Determine the [x, y] coordinate at the center of the cell enclosing the given text.  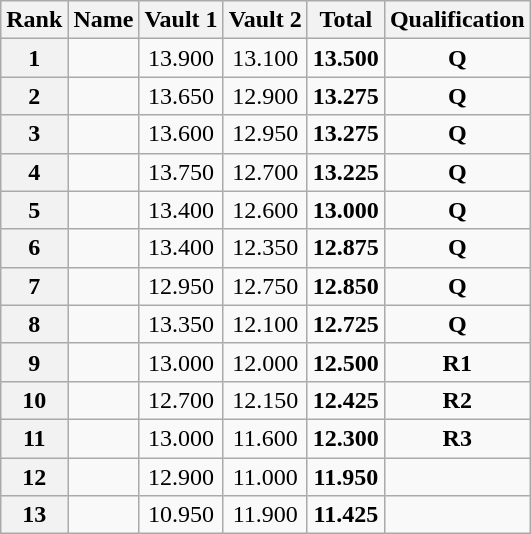
13 [34, 515]
12.875 [346, 248]
3 [34, 134]
R3 [457, 438]
12.000 [265, 362]
13.750 [181, 172]
13.500 [346, 58]
12.350 [265, 248]
7 [34, 286]
13.900 [181, 58]
1 [34, 58]
Vault 1 [181, 20]
13.225 [346, 172]
4 [34, 172]
11.950 [346, 477]
13.100 [265, 58]
R2 [457, 400]
6 [34, 248]
12.425 [346, 400]
Qualification [457, 20]
12.500 [346, 362]
11 [34, 438]
12.850 [346, 286]
13.600 [181, 134]
Total [346, 20]
12.300 [346, 438]
8 [34, 324]
10.950 [181, 515]
Name [104, 20]
2 [34, 96]
11.600 [265, 438]
12 [34, 477]
13.350 [181, 324]
12.150 [265, 400]
11.900 [265, 515]
12.750 [265, 286]
5 [34, 210]
12.100 [265, 324]
Vault 2 [265, 20]
11.000 [265, 477]
10 [34, 400]
Rank [34, 20]
R1 [457, 362]
12.600 [265, 210]
9 [34, 362]
11.425 [346, 515]
12.725 [346, 324]
13.650 [181, 96]
